For the text-containing cell, return its midpoint in (x, y) coordinate format. 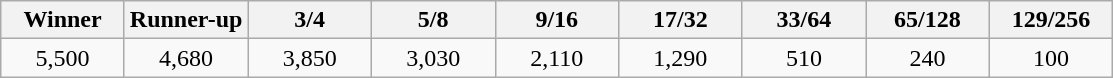
17/32 (681, 20)
33/64 (804, 20)
1,290 (681, 58)
3/4 (310, 20)
240 (928, 58)
510 (804, 58)
5,500 (63, 58)
65/128 (928, 20)
9/16 (557, 20)
Runner-up (186, 20)
3,850 (310, 58)
Winner (63, 20)
3,030 (433, 58)
2,110 (557, 58)
5/8 (433, 20)
129/256 (1051, 20)
100 (1051, 58)
4,680 (186, 58)
